Pinpoint the cell where the given text exists, returning its (x, y) midpoint coordinate. 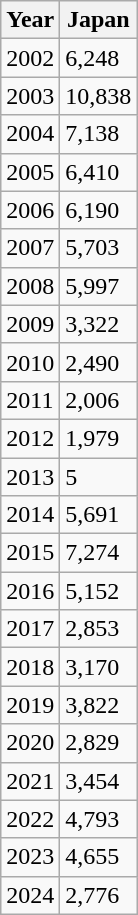
3,322 (98, 324)
2019 (30, 705)
2024 (30, 895)
3,170 (98, 667)
2,006 (98, 400)
2023 (30, 857)
2018 (30, 667)
2005 (30, 172)
2002 (30, 58)
2014 (30, 515)
3,822 (98, 705)
7,274 (98, 553)
Year (30, 20)
6,410 (98, 172)
10,838 (98, 96)
2016 (30, 591)
2,490 (98, 362)
5,152 (98, 591)
2021 (30, 781)
2003 (30, 96)
5 (98, 477)
2017 (30, 629)
4,793 (98, 819)
7,138 (98, 134)
2011 (30, 400)
2008 (30, 286)
2,829 (98, 743)
2022 (30, 819)
5,703 (98, 248)
5,691 (98, 515)
4,655 (98, 857)
6,248 (98, 58)
2009 (30, 324)
2012 (30, 438)
2006 (30, 210)
2007 (30, 248)
5,997 (98, 286)
Japan (98, 20)
2015 (30, 553)
1,979 (98, 438)
3,454 (98, 781)
2,853 (98, 629)
2,776 (98, 895)
2004 (30, 134)
2013 (30, 477)
2020 (30, 743)
6,190 (98, 210)
2010 (30, 362)
